Scan for the cell matching the given text and deliver its (x, y) coordinate at center. 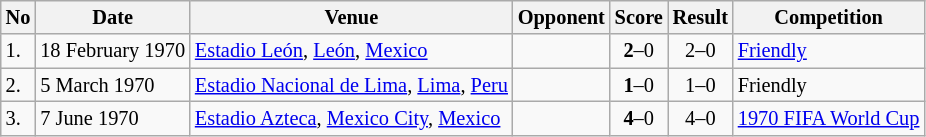
5 March 1970 (112, 85)
1. (18, 51)
7 June 1970 (112, 118)
Estadio Azteca, Mexico City, Mexico (352, 118)
Venue (352, 17)
Score (639, 17)
3. (18, 118)
2. (18, 85)
Estadio Nacional de Lima, Lima, Peru (352, 85)
Estadio León, León, Mexico (352, 51)
1970 FIFA World Cup (828, 118)
Date (112, 17)
Result (700, 17)
Competition (828, 17)
18 February 1970 (112, 51)
No (18, 17)
Opponent (562, 17)
